Output the [X, Y] coordinate of the center of the cell containing the given text.  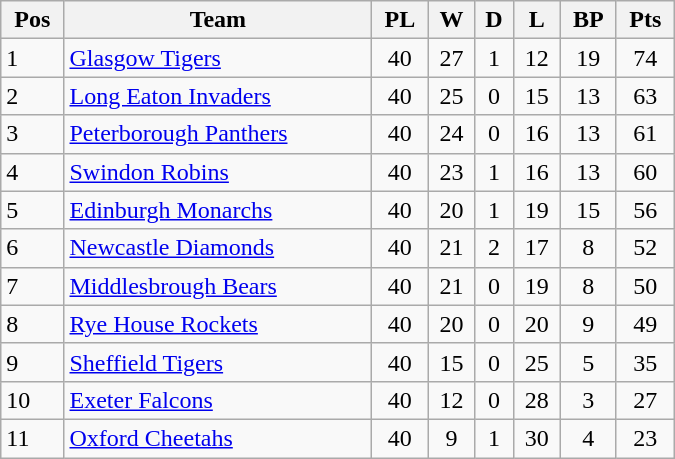
Pts [645, 20]
Long Eaton Invaders [218, 96]
63 [645, 96]
Oxford Cheetahs [218, 438]
74 [645, 58]
Sheffield Tigers [218, 362]
56 [645, 210]
Glasgow Tigers [218, 58]
60 [645, 172]
D [494, 20]
17 [536, 248]
BP [588, 20]
Newcastle Diamonds [218, 248]
52 [645, 248]
Pos [32, 20]
24 [452, 134]
Swindon Robins [218, 172]
28 [536, 400]
L [536, 20]
Team [218, 20]
35 [645, 362]
30 [536, 438]
10 [32, 400]
Middlesbrough Bears [218, 286]
PL [400, 20]
Edinburgh Monarchs [218, 210]
Rye House Rockets [218, 324]
7 [32, 286]
Exeter Falcons [218, 400]
61 [645, 134]
6 [32, 248]
50 [645, 286]
49 [645, 324]
Peterborough Panthers [218, 134]
11 [32, 438]
W [452, 20]
